Find where the given text appears and provide that cell's center as [X, Y] coordinate. 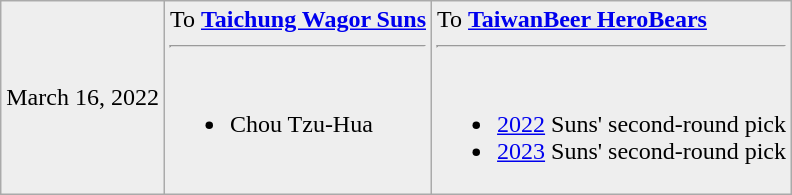
To Taichung Wagor SunsChou Tzu-Hua [298, 98]
To TaiwanBeer HeroBears2022 Suns' second-round pick2023 Suns' second-round pick [612, 98]
March 16, 2022 [83, 98]
